Pinpoint the cell where the given text exists, returning its [x, y] midpoint coordinate. 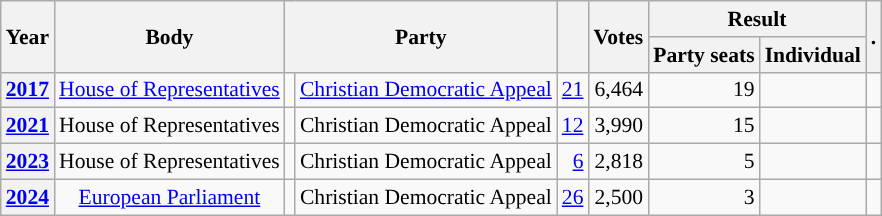
12 [573, 126]
Votes [618, 36]
15 [704, 126]
Party seats [704, 55]
19 [704, 90]
European Parliament [170, 197]
2024 [28, 197]
Year [28, 36]
. [874, 36]
Party [421, 36]
5 [704, 162]
26 [573, 197]
2023 [28, 162]
3 [704, 197]
2017 [28, 90]
6,464 [618, 90]
Body [170, 36]
6 [573, 162]
Individual [813, 55]
2,818 [618, 162]
21 [573, 90]
Result [757, 19]
2021 [28, 126]
3,990 [618, 126]
2,500 [618, 197]
